Return the [x, y] coordinate for the center point of the cell that contains the specified text.  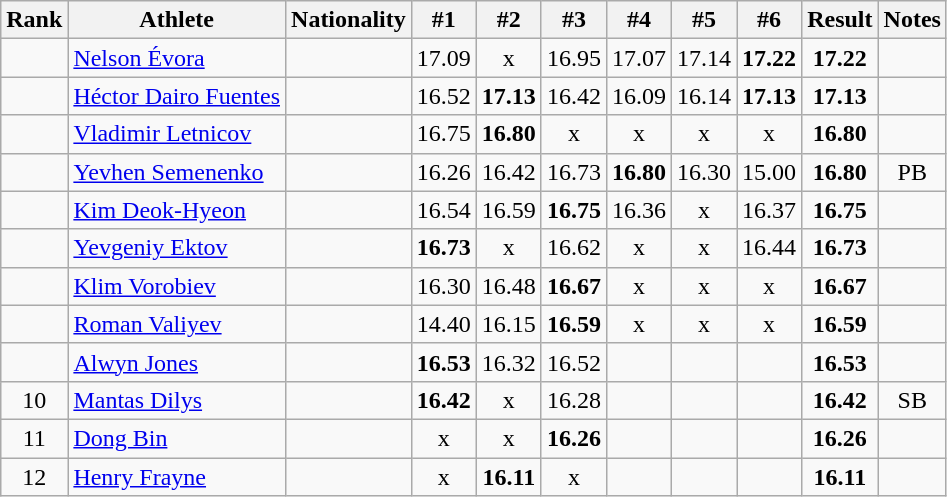
Nationality [349, 20]
#1 [444, 20]
Result [840, 20]
PB [912, 172]
#4 [638, 20]
Rank [34, 20]
16.44 [770, 248]
#2 [508, 20]
16.62 [574, 248]
Notes [912, 20]
16.36 [638, 210]
12 [34, 477]
10 [34, 400]
Nelson Évora [177, 58]
Roman Valiyev [177, 324]
15.00 [770, 172]
#5 [704, 20]
Vladimir Letnicov [177, 134]
16.28 [574, 400]
17.07 [638, 58]
Athlete [177, 20]
16.48 [508, 286]
Dong Bin [177, 438]
16.37 [770, 210]
16.15 [508, 324]
Henry Frayne [177, 477]
17.09 [444, 58]
Yevhen Semenenko [177, 172]
16.14 [704, 96]
Yevgeniy Ektov [177, 248]
Kim Deok-Hyeon [177, 210]
16.09 [638, 96]
14.40 [444, 324]
SB [912, 400]
Alwyn Jones [177, 362]
16.32 [508, 362]
Mantas Dilys [177, 400]
Klim Vorobiev [177, 286]
11 [34, 438]
17.14 [704, 58]
#6 [770, 20]
Héctor Dairo Fuentes [177, 96]
16.95 [574, 58]
#3 [574, 20]
16.54 [444, 210]
